Return (x, y) of the center of cell containing provided text 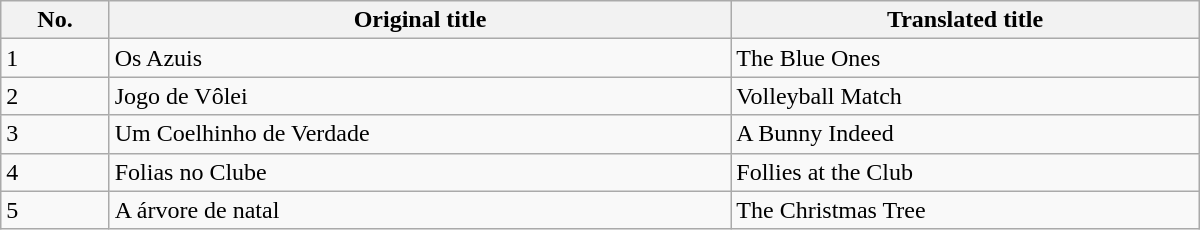
Translated title (965, 20)
No. (55, 20)
5 (55, 210)
Folias no Clube (420, 172)
Os Azuis (420, 58)
The Blue Ones (965, 58)
Original title (420, 20)
4 (55, 172)
Um Coelhinho de Verdade (420, 134)
Volleyball Match (965, 96)
A árvore de natal (420, 210)
Follies at the Club (965, 172)
3 (55, 134)
The Christmas Tree (965, 210)
A Bunny Indeed (965, 134)
1 (55, 58)
Jogo de Vôlei (420, 96)
2 (55, 96)
